Return (X, Y) of the center of cell containing provided text 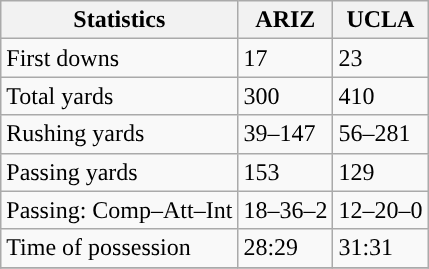
Passing: Comp–Att–Int (120, 210)
39–147 (286, 134)
Statistics (120, 20)
UCLA (380, 20)
17 (286, 58)
129 (380, 172)
Time of possession (120, 248)
31:31 (380, 248)
153 (286, 172)
Total yards (120, 96)
Rushing yards (120, 134)
Passing yards (120, 172)
23 (380, 58)
56–281 (380, 134)
300 (286, 96)
28:29 (286, 248)
18–36–2 (286, 210)
ARIZ (286, 20)
First downs (120, 58)
410 (380, 96)
12–20–0 (380, 210)
